Scan for the cell matching the given text and deliver its [x, y] coordinate at center. 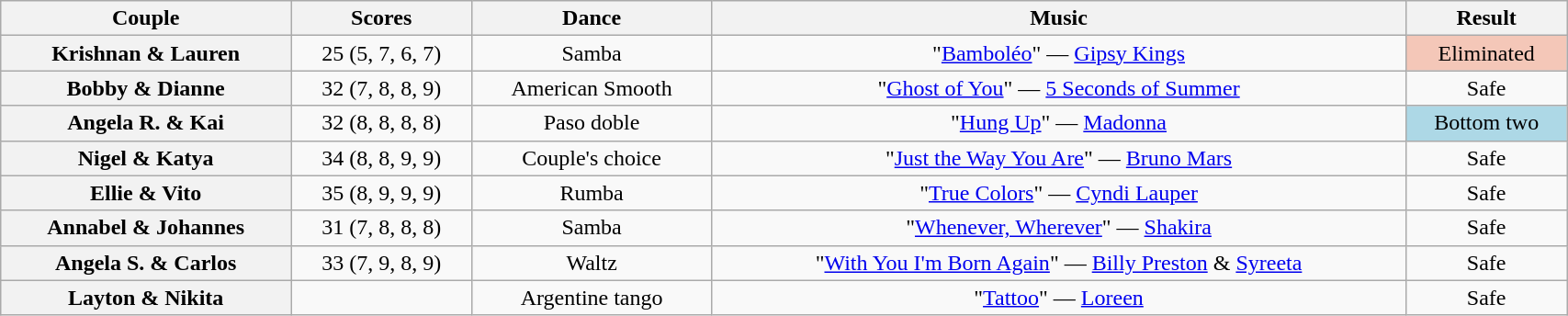
"Bamboléo" — Gipsy Kings [1058, 53]
Bottom two [1486, 123]
Couple [146, 18]
"Just the Way You Are" — Bruno Mars [1058, 158]
"Whenever, Wherever" — Shakira [1058, 228]
33 (7, 9, 8, 9) [382, 263]
"Hung Up" — Madonna [1058, 123]
Music [1058, 18]
Couple's choice [592, 158]
Dance [592, 18]
Layton & Nikita [146, 298]
Waltz [592, 263]
25 (5, 7, 6, 7) [382, 53]
32 (8, 8, 8, 8) [382, 123]
American Smooth [592, 88]
Annabel & Johannes [146, 228]
35 (8, 9, 9, 9) [382, 193]
"True Colors" — Cyndi Lauper [1058, 193]
Bobby & Dianne [146, 88]
Paso doble [592, 123]
"With You I'm Born Again" — Billy Preston & Syreeta [1058, 263]
Scores [382, 18]
34 (8, 8, 9, 9) [382, 158]
31 (7, 8, 8, 8) [382, 228]
Angela S. & Carlos [146, 263]
Angela R. & Kai [146, 123]
Nigel & Katya [146, 158]
Rumba [592, 193]
32 (7, 8, 8, 9) [382, 88]
"Tattoo" — Loreen [1058, 298]
Result [1486, 18]
Argentine tango [592, 298]
Ellie & Vito [146, 193]
"Ghost of You" — 5 Seconds of Summer [1058, 88]
Krishnan & Lauren [146, 53]
Eliminated [1486, 53]
